Determine the [X, Y] coordinate at the center of the cell enclosing the given text.  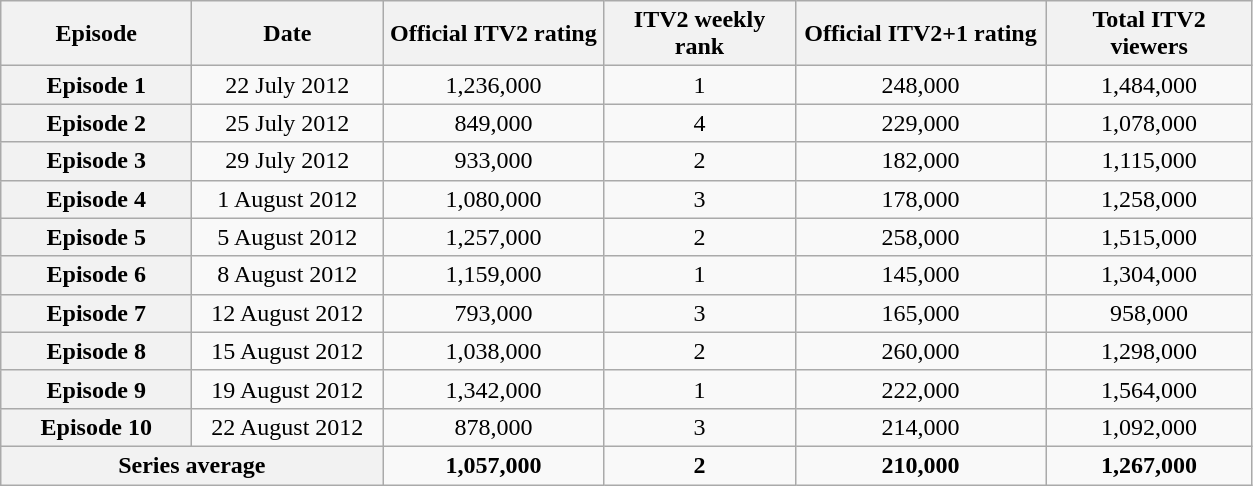
Episode 2 [96, 123]
248,000 [920, 85]
Episode 4 [96, 199]
Official ITV2+1 rating [920, 34]
214,000 [920, 427]
8 August 2012 [288, 275]
793,000 [494, 313]
Episode 8 [96, 351]
19 August 2012 [288, 389]
210,000 [920, 465]
4 [700, 123]
Date [288, 34]
29 July 2012 [288, 161]
Episode 10 [96, 427]
22 August 2012 [288, 427]
1,258,000 [1149, 199]
12 August 2012 [288, 313]
229,000 [920, 123]
Episode 9 [96, 389]
1,078,000 [1149, 123]
Official ITV2 rating [494, 34]
1,092,000 [1149, 427]
Episode 7 [96, 313]
1,038,000 [494, 351]
Episode 1 [96, 85]
933,000 [494, 161]
1,484,000 [1149, 85]
1,057,000 [494, 465]
1,257,000 [494, 237]
1,159,000 [494, 275]
1,080,000 [494, 199]
Episode 6 [96, 275]
Episode [96, 34]
165,000 [920, 313]
ITV2 weekly rank [700, 34]
Total ITV2 viewers [1149, 34]
22 July 2012 [288, 85]
878,000 [494, 427]
222,000 [920, 389]
1,342,000 [494, 389]
178,000 [920, 199]
258,000 [920, 237]
849,000 [494, 123]
15 August 2012 [288, 351]
1,267,000 [1149, 465]
1,298,000 [1149, 351]
182,000 [920, 161]
1,304,000 [1149, 275]
958,000 [1149, 313]
1,115,000 [1149, 161]
1,236,000 [494, 85]
260,000 [920, 351]
Episode 5 [96, 237]
5 August 2012 [288, 237]
25 July 2012 [288, 123]
1 August 2012 [288, 199]
1,515,000 [1149, 237]
145,000 [920, 275]
Episode 3 [96, 161]
1,564,000 [1149, 389]
Series average [192, 465]
